Return the [X, Y] coordinate for the center point of the cell that contains the specified text.  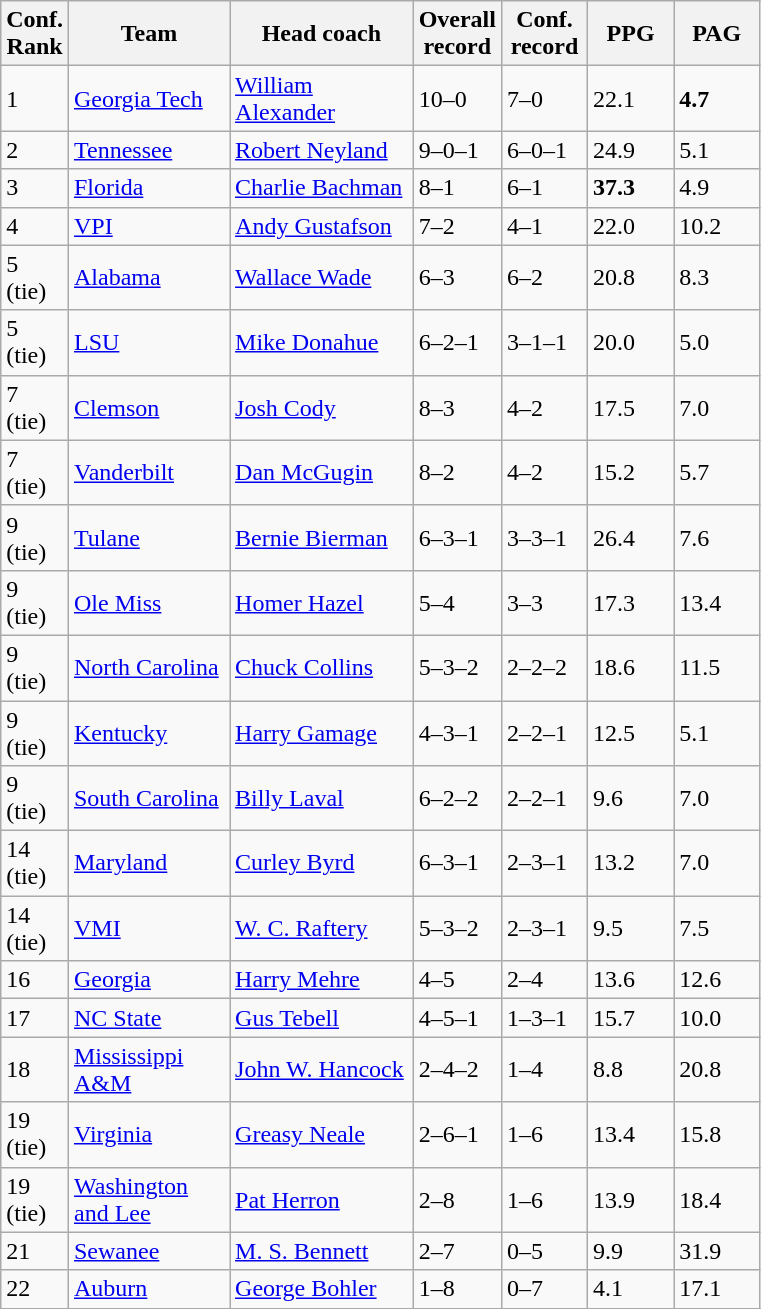
PPG [631, 34]
11.5 [717, 668]
3–1–1 [544, 342]
Curley Byrd [322, 864]
Andy Gustafson [322, 226]
8–2 [457, 472]
6–2 [544, 278]
Conf. record [544, 34]
17.1 [717, 1289]
4–1 [544, 226]
Georgia [148, 980]
13.6 [631, 980]
37.3 [631, 188]
1–3–1 [544, 1018]
Greasy Neale [322, 1134]
M. S. Bennett [322, 1251]
9.5 [631, 928]
2–7 [457, 1251]
8.3 [717, 278]
6–2–1 [457, 342]
Mississippi A&M [148, 1070]
22.0 [631, 226]
Mike Donahue [322, 342]
9–0–1 [457, 150]
Washington and Lee [148, 1200]
13.2 [631, 864]
PAG [717, 34]
6–3 [457, 278]
Charlie Bachman [322, 188]
4–5 [457, 980]
Team [148, 34]
Josh Cody [322, 408]
Conf. Rank [35, 34]
6–0–1 [544, 150]
9.9 [631, 1251]
18.4 [717, 1200]
17.3 [631, 602]
3 [35, 188]
2–6–1 [457, 1134]
8–3 [457, 408]
North Carolina [148, 668]
7.6 [717, 538]
22 [35, 1289]
4.9 [717, 188]
7.5 [717, 928]
13.9 [631, 1200]
W. C. Raftery [322, 928]
Auburn [148, 1289]
4.7 [717, 98]
12.5 [631, 732]
3–3–1 [544, 538]
George Bohler [322, 1289]
0–5 [544, 1251]
18 [35, 1070]
12.6 [717, 980]
31.9 [717, 1251]
Florida [148, 188]
Billy Laval [322, 798]
Sewanee [148, 1251]
1–4 [544, 1070]
Ole Miss [148, 602]
Alabama [148, 278]
7–2 [457, 226]
4–3–1 [457, 732]
15.7 [631, 1018]
2–4 [544, 980]
Tennessee [148, 150]
Gus Tebell [322, 1018]
Vanderbilt [148, 472]
10.0 [717, 1018]
15.2 [631, 472]
18.6 [631, 668]
Georgia Tech [148, 98]
4.1 [631, 1289]
0–7 [544, 1289]
Homer Hazel [322, 602]
24.9 [631, 150]
Robert Neyland [322, 150]
17.5 [631, 408]
1–8 [457, 1289]
10–0 [457, 98]
Chuck Collins [322, 668]
South Carolina [148, 798]
17 [35, 1018]
VMI [148, 928]
Bernie Bierman [322, 538]
Dan McGugin [322, 472]
3–3 [544, 602]
John W. Hancock [322, 1070]
Pat Herron [322, 1200]
4–5–1 [457, 1018]
Harry Gamage [322, 732]
LSU [148, 342]
8.8 [631, 1070]
26.4 [631, 538]
9.6 [631, 798]
VPI [148, 226]
15.8 [717, 1134]
2 [35, 150]
6–1 [544, 188]
NC State [148, 1018]
Virginia [148, 1134]
20.0 [631, 342]
Head coach [322, 34]
Clemson [148, 408]
10.2 [717, 226]
4 [35, 226]
22.1 [631, 98]
6–2–2 [457, 798]
21 [35, 1251]
Maryland [148, 864]
Tulane [148, 538]
7–0 [544, 98]
5–4 [457, 602]
2–4–2 [457, 1070]
2–2–2 [544, 668]
Overall record [457, 34]
5.7 [717, 472]
1 [35, 98]
Kentucky [148, 732]
8–1 [457, 188]
5.0 [717, 342]
2–8 [457, 1200]
16 [35, 980]
William Alexander [322, 98]
Wallace Wade [322, 278]
Harry Mehre [322, 980]
